Pinpoint the cell where the given text exists, returning its (x, y) midpoint coordinate. 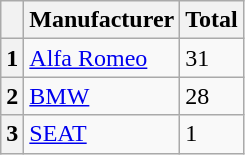
SEAT (102, 134)
31 (212, 58)
28 (212, 96)
3 (12, 134)
BMW (102, 96)
Alfa Romeo (102, 58)
Manufacturer (102, 20)
Total (212, 20)
2 (12, 96)
